Determine the (x, y) coordinate at the center of the cell enclosing the given text.  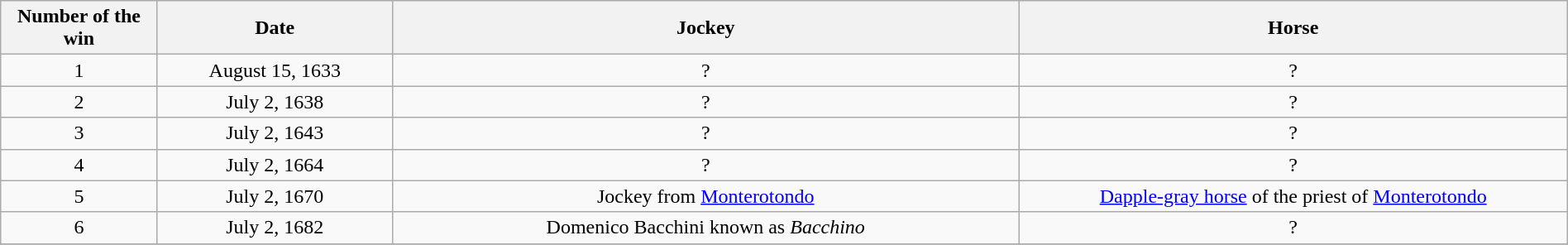
Date (275, 28)
5 (79, 196)
4 (79, 165)
July 2, 1638 (275, 102)
July 2, 1682 (275, 228)
2 (79, 102)
Horse (1293, 28)
August 15, 1633 (275, 70)
July 2, 1643 (275, 133)
July 2, 1664 (275, 165)
Jockey from Monterotondo (705, 196)
July 2, 1670 (275, 196)
Number of the win (79, 28)
1 (79, 70)
Domenico Bacchini known as Bacchino (705, 228)
6 (79, 228)
Jockey (705, 28)
3 (79, 133)
Dapple-gray horse of the priest of Monterotondo (1293, 196)
